Find where the given text appears and provide that cell's center as [X, Y] coordinate. 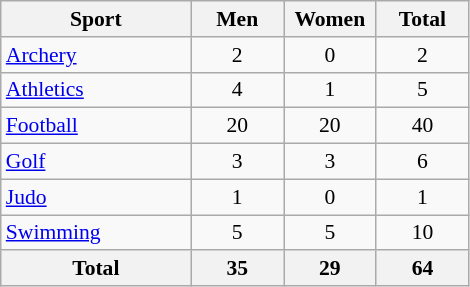
Women [330, 19]
Athletics [96, 90]
40 [422, 126]
6 [422, 162]
64 [422, 269]
Football [96, 126]
Men [238, 19]
Swimming [96, 233]
Judo [96, 197]
Sport [96, 19]
Archery [96, 55]
10 [422, 233]
35 [238, 269]
Golf [96, 162]
29 [330, 269]
4 [238, 90]
